Return (x, y) of the center of cell containing provided text 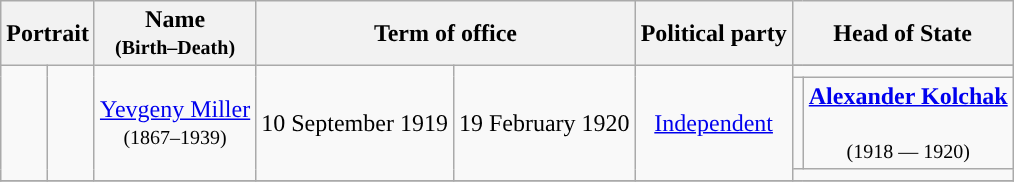
19 February 1920 (544, 123)
Yevgeny Miller(1867–1939) (174, 123)
Political party (714, 34)
Head of State (902, 34)
Independent (714, 123)
10 September 1919 (355, 123)
Portrait (48, 34)
Term of office (446, 34)
Name(Birth–Death) (174, 34)
Alexander Kolchak(1918 — 1920) (908, 123)
